Provide the [x, y] coordinate of the cell's center where the given text is located.  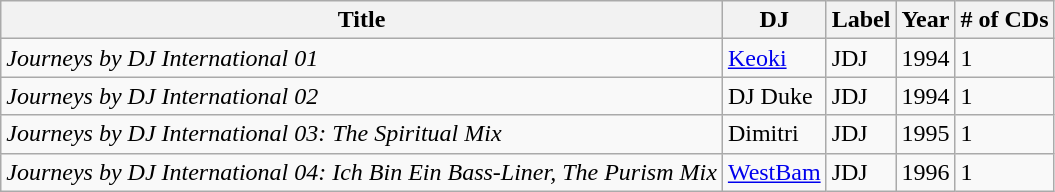
# of CDs [1004, 20]
DJ Duke [774, 96]
1996 [926, 172]
DJ [774, 20]
Journeys by DJ International 03: The Spiritual Mix [362, 134]
Title [362, 20]
Journeys by DJ International 02 [362, 96]
1995 [926, 134]
Dimitri [774, 134]
Journeys by DJ International 01 [362, 58]
Journeys by DJ International 04: Ich Bin Ein Bass-Liner, The Purism Mix [362, 172]
Year [926, 20]
WestBam [774, 172]
Keoki [774, 58]
Label [861, 20]
